Detect which cell encompasses the target text, then output its (X, Y) center coordinate. 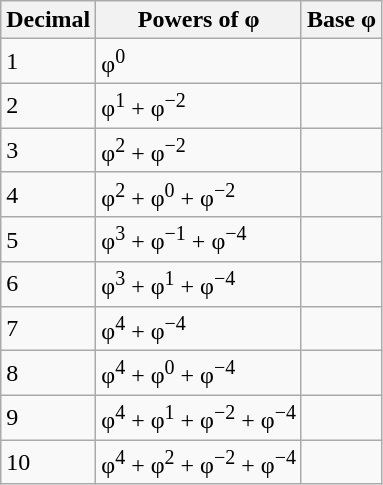
φ3 + φ1 + φ−4 (199, 284)
Base φ (341, 20)
φ1 + φ−2 (199, 106)
5 (48, 240)
φ2 + φ0 + φ−2 (199, 194)
9 (48, 418)
7 (48, 328)
φ4 + φ1 + φ−2 + φ−4 (199, 418)
6 (48, 284)
φ4 + φ0 + φ−4 (199, 374)
φ0 (199, 62)
4 (48, 194)
2 (48, 106)
1 (48, 62)
φ4 + φ−4 (199, 328)
φ3 + φ−1 + φ−4 (199, 240)
φ2 + φ−2 (199, 150)
3 (48, 150)
Powers of φ (199, 20)
φ4 + φ2 + φ−2 + φ−4 (199, 462)
8 (48, 374)
Decimal (48, 20)
10 (48, 462)
